Output the [X, Y] coordinate of the center of the cell containing the given text.  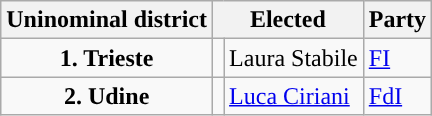
FdI [397, 96]
2. Udine [107, 96]
Luca Ciriani [294, 96]
FI [397, 58]
Elected [288, 20]
Party [397, 20]
Uninominal district [107, 20]
1. Trieste [107, 58]
Laura Stabile [294, 58]
